Provide the (x, y) coordinate of the cell's center where the given text is located.  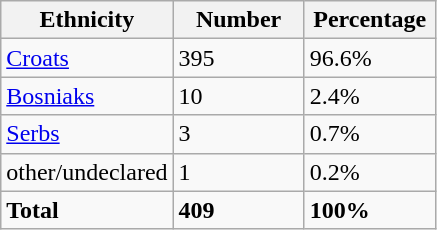
Serbs (87, 134)
Bosniaks (87, 96)
Croats (87, 58)
0.2% (370, 172)
100% (370, 210)
Percentage (370, 20)
Ethnicity (87, 20)
other/undeclared (87, 172)
1 (238, 172)
Number (238, 20)
0.7% (370, 134)
10 (238, 96)
2.4% (370, 96)
3 (238, 134)
395 (238, 58)
Total (87, 210)
409 (238, 210)
96.6% (370, 58)
